Locate the cell with the specified text and output its [X, Y] center coordinate. 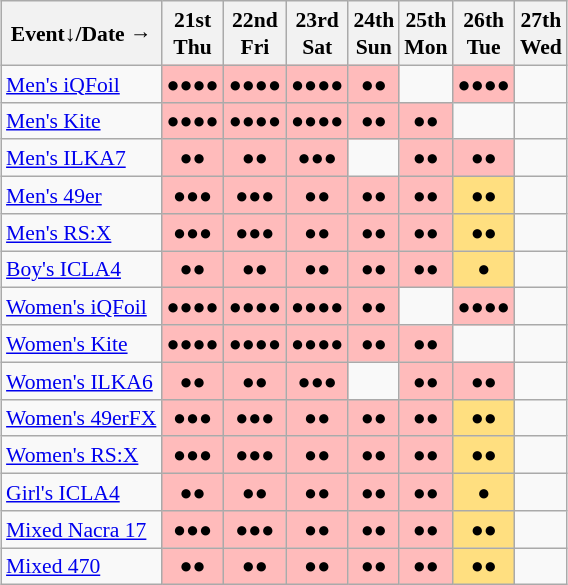
Event↓/Date → [81, 33]
25thMon [426, 33]
21stThu [192, 33]
Women's ILKA6 [81, 380]
24thSun [374, 33]
Boy's ICLA4 [81, 268]
23rdSat [317, 33]
Men's RS:X [81, 232]
26thTue [484, 33]
Women's iQFoil [81, 306]
27thWed [541, 33]
22ndFri [255, 33]
Men's 49er [81, 194]
Men's iQFoil [81, 84]
Men's Kite [81, 120]
Women's Kite [81, 344]
Mixed Nacra 17 [81, 528]
Women's 49erFX [81, 418]
Men's ILKA7 [81, 158]
Girl's ICLA4 [81, 492]
Mixed 470 [81, 566]
Women's RS:X [81, 454]
